Provide the (X, Y) coordinate of the cell's center where the given text is located.  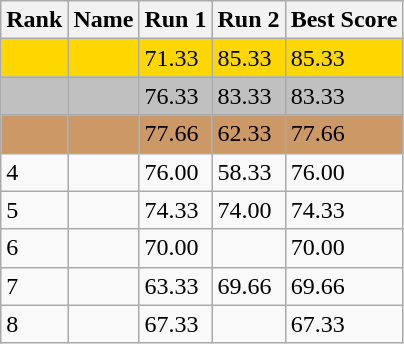
Run 1 (176, 20)
6 (34, 248)
5 (34, 210)
76.33 (176, 96)
71.33 (176, 58)
Run 2 (248, 20)
8 (34, 324)
Best Score (344, 20)
74.00 (248, 210)
58.33 (248, 172)
63.33 (176, 286)
4 (34, 172)
62.33 (248, 134)
Name (104, 20)
Rank (34, 20)
7 (34, 286)
